Determine the [x, y] coordinate at the center of the cell enclosing the given text.  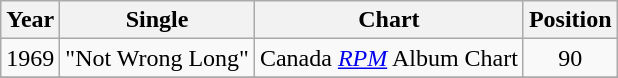
1969 [30, 58]
"Not Wrong Long" [158, 58]
Canada RPM Album Chart [388, 58]
Position [570, 20]
90 [570, 58]
Single [158, 20]
Chart [388, 20]
Year [30, 20]
